Detect which cell encompasses the target text, then output its [x, y] center coordinate. 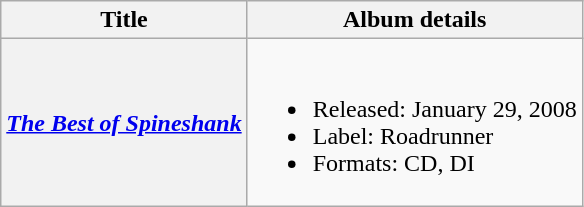
Released: January 29, 2008Label: RoadrunnerFormats: CD, DI [414, 122]
Album details [414, 20]
The Best of Spineshank [124, 122]
Title [124, 20]
